Provide the (x, y) coordinate of the cell's center where the given text is located.  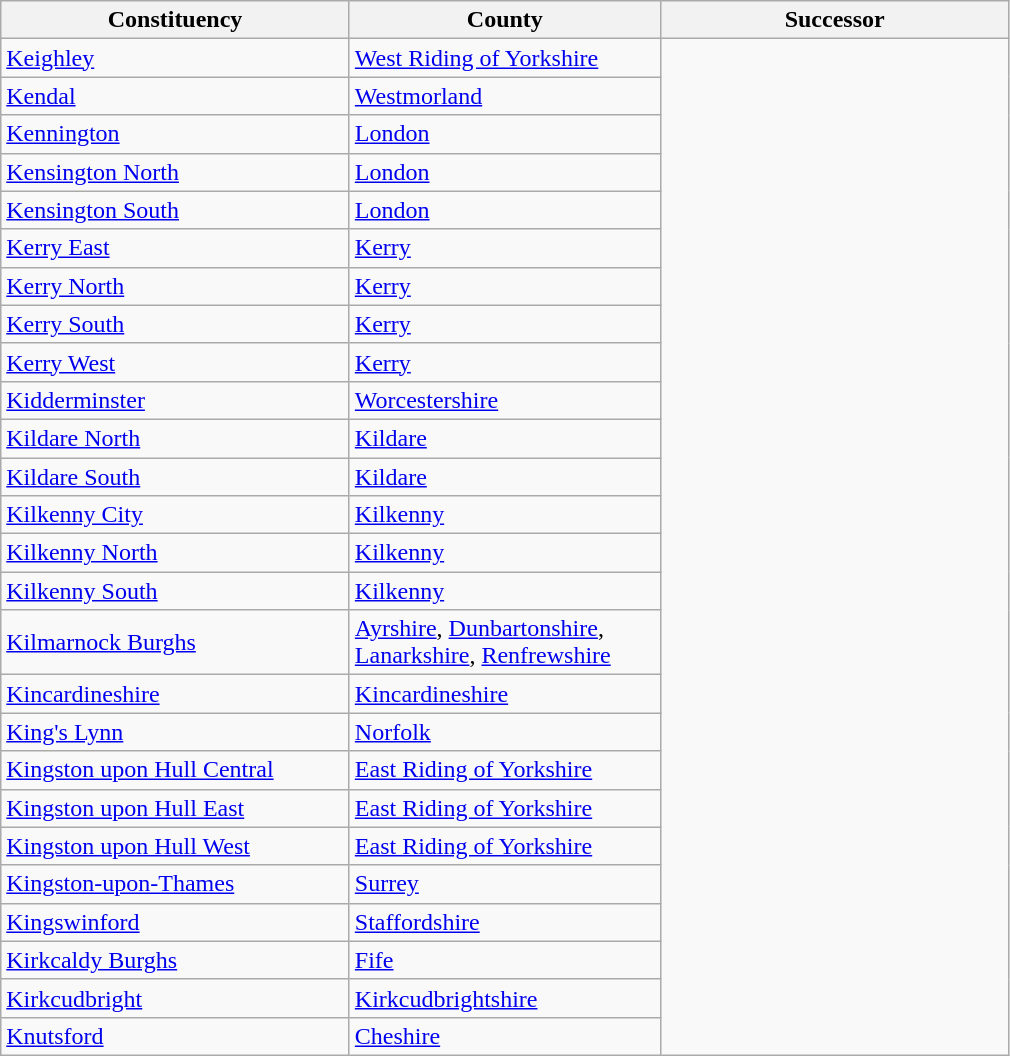
Constituency (176, 20)
Surrey (504, 884)
Kerry South (176, 324)
Kingston upon Hull West (176, 846)
Cheshire (504, 1036)
Kerry North (176, 286)
King's Lynn (176, 732)
Kerry East (176, 248)
Kilmarnock Burghs (176, 642)
Keighley (176, 58)
Fife (504, 960)
Kildare North (176, 438)
Kildare South (176, 477)
Kerry West (176, 362)
Knutsford (176, 1036)
Kingston upon Hull East (176, 808)
Ayrshire, Dunbartonshire, Lanarkshire, Renfrewshire (504, 642)
Kilkenny South (176, 591)
County (504, 20)
Kilkenny North (176, 553)
Kendal (176, 96)
Successor (834, 20)
Norfolk (504, 732)
Worcestershire (504, 400)
Kirkcaldy Burghs (176, 960)
Westmorland (504, 96)
Kirkcudbrightshire (504, 998)
Kennington (176, 134)
West Riding of Yorkshire (504, 58)
Kirkcudbright (176, 998)
Kingston upon Hull Central (176, 770)
Kingswinford (176, 922)
Kingston-upon-Thames (176, 884)
Kidderminster (176, 400)
Kilkenny City (176, 515)
Kensington South (176, 210)
Staffordshire (504, 922)
Kensington North (176, 172)
